Return [x, y] of the center of cell containing provided text 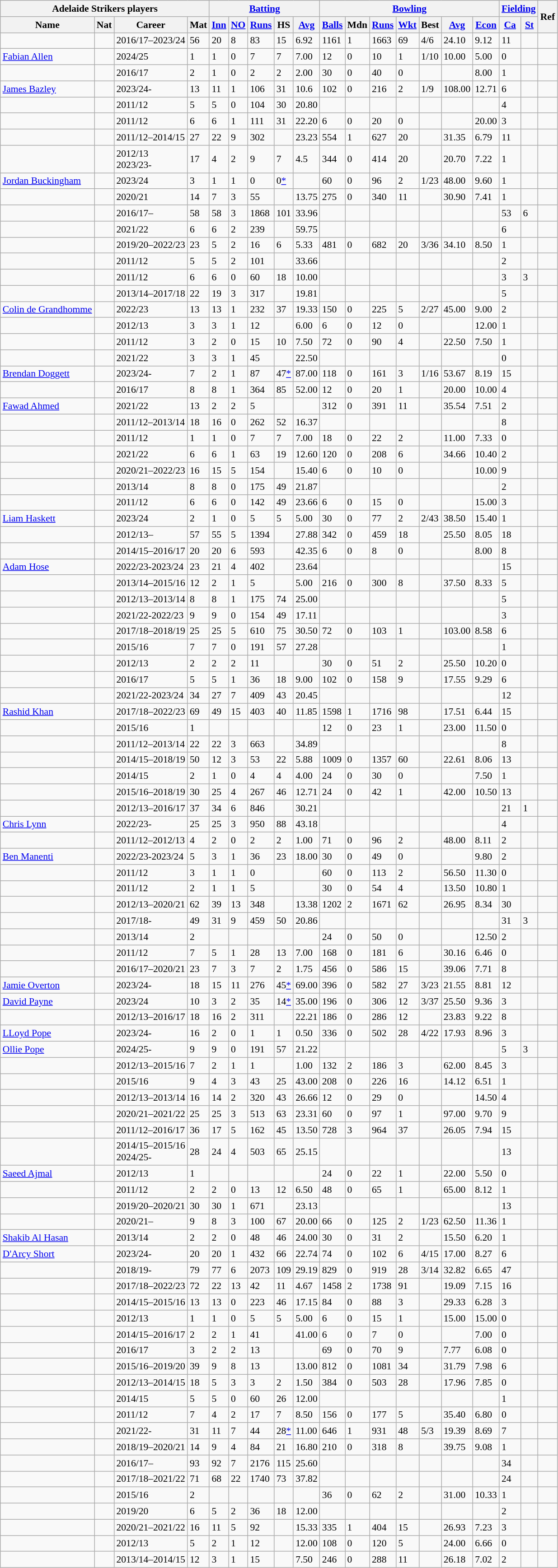
2012/13–2014/15 [150, 1383]
8.34 [486, 905]
288 [383, 1560]
964 [383, 1130]
7.85 [486, 1383]
Name [47, 25]
2012/13–2020/21 [150, 905]
47* [284, 374]
43.00 [306, 1082]
6.79 [486, 137]
132 [333, 1065]
34.66 [457, 455]
75 [284, 631]
10.80 [486, 889]
87 [261, 374]
5/3 [430, 1431]
2073 [261, 1270]
45* [284, 985]
20.80 [306, 105]
239 [261, 229]
6.65 [486, 1270]
156 [333, 1415]
51 [383, 664]
34.89 [306, 744]
56.50 [457, 873]
Brendan Doggett [47, 374]
14.12 [457, 1082]
10.20 [486, 664]
Jordan Buckingham [47, 181]
Fawad Ahmed [47, 406]
7.94 [486, 1130]
62.50 [457, 1222]
414 [383, 159]
2016/17–2023/24 [150, 41]
Fabian Allen [47, 57]
6.46 [486, 953]
2024/25 [150, 57]
31.35 [457, 137]
97.00 [457, 1114]
11.85 [306, 712]
23.00 [457, 728]
2/43 [430, 519]
317 [261, 293]
403 [261, 712]
70 [383, 1350]
100 [261, 1222]
17.00 [457, 1254]
27.28 [306, 647]
2017/18–2021/22 [150, 1479]
Ollie Pope [47, 1050]
James Bazley [47, 89]
67 [284, 1222]
20.45 [306, 696]
663 [261, 744]
1738 [383, 1286]
7.33 [486, 438]
23.83 [457, 1017]
210 [333, 1447]
829 [333, 1270]
3/23 [430, 985]
2024/25- [150, 1050]
4.00 [306, 776]
20.70 [457, 159]
161 [383, 374]
181 [383, 953]
3/14 [430, 1270]
11.36 [486, 1222]
1394 [261, 535]
16.37 [306, 422]
2022/23 [150, 310]
37.82 [306, 1479]
311 [261, 1017]
8.12 [486, 1190]
7.23 [486, 1527]
342 [333, 535]
384 [333, 1383]
17.55 [457, 679]
2012/13– [150, 535]
1868 [261, 213]
103.00 [457, 631]
31.79 [457, 1367]
728 [333, 1130]
Nat [104, 25]
232 [261, 310]
593 [261, 551]
26 [284, 1399]
Ref [548, 16]
7.98 [486, 1367]
Ca [510, 25]
9.80 [486, 856]
8.06 [486, 760]
23.64 [306, 567]
23.23 [306, 137]
554 [333, 137]
2021/22-2023/24 [150, 696]
2011/12–2014/15 [150, 137]
125 [383, 1222]
396 [333, 985]
21.22 [306, 1050]
1.75 [306, 969]
586 [383, 969]
113 [383, 873]
26.18 [457, 1560]
19.81 [306, 293]
29 [383, 1098]
2017/18- [150, 921]
2176 [261, 1463]
177 [383, 1415]
Best [430, 25]
Balls [333, 25]
7.15 [486, 1286]
2021/22-2022/23 [150, 615]
2019/20–2020/21 [150, 1206]
1161 [333, 41]
1671 [383, 905]
168 [333, 953]
69.00 [306, 985]
364 [261, 390]
931 [383, 1431]
62.00 [457, 1065]
44 [261, 1431]
1202 [333, 905]
7.77 [457, 1350]
45.00 [457, 310]
1458 [333, 1286]
11.50 [486, 728]
26.05 [457, 1130]
2019/20–2022/23 [150, 245]
6.51 [486, 1082]
276 [261, 985]
Saeed Ajmal [47, 1174]
Adam Hose [47, 567]
9.22 [486, 1017]
Fielding [519, 9]
9.36 [486, 1001]
14* [284, 1001]
83 [261, 41]
47 [510, 1270]
21.55 [457, 985]
1357 [383, 760]
10.40 [486, 455]
12.60 [306, 455]
32.82 [457, 1270]
28* [284, 1431]
11.30 [486, 873]
9.70 [486, 1114]
HS [284, 25]
8.19 [486, 374]
1663 [383, 41]
3/37 [430, 1001]
432 [261, 1254]
2020/21 [150, 197]
10.6 [306, 89]
21.87 [306, 487]
17.93 [457, 1033]
671 [261, 1206]
33.96 [306, 213]
Econ [486, 25]
Adelaide Strikers players [105, 9]
Jamie Overton [47, 985]
2013/14–2015/16 [150, 583]
2016/17–2020/21 [150, 969]
Batting [264, 9]
8.96 [486, 1033]
108.00 [457, 89]
646 [333, 1431]
2011/12–2016/17 [150, 1130]
6.44 [486, 712]
812 [333, 1367]
22.21 [306, 1017]
2012/132023/23- [150, 159]
91 [408, 1286]
6.80 [486, 1415]
7.41 [486, 197]
17.15 [306, 1303]
306 [383, 1001]
14.50 [486, 1098]
26.93 [457, 1527]
41.00 [306, 1335]
Liam Haskett [47, 519]
502 [383, 1033]
2014/15–2015/162024/25- [150, 1151]
Wkt [408, 25]
104 [261, 105]
1716 [383, 712]
56 [198, 41]
68 [219, 1479]
5.33 [306, 245]
2013/14–2017/18 [150, 293]
30.50 [306, 631]
7.22 [486, 159]
318 [383, 1447]
12.50 [486, 937]
Career [150, 25]
13.38 [306, 905]
6.00 [306, 326]
30.90 [457, 197]
Shakib Al Hasan [47, 1238]
8.11 [486, 841]
17.96 [457, 1383]
D'Arcy Short [47, 1254]
2011/12–2012/13 [150, 841]
846 [261, 808]
20.86 [306, 921]
300 [383, 583]
8.33 [486, 583]
22.20 [306, 121]
41 [261, 1335]
344 [333, 159]
4.67 [306, 1286]
226 [383, 1082]
336 [333, 1033]
481 [333, 245]
16.80 [306, 1447]
582 [383, 985]
2021/22- [150, 1431]
682 [383, 245]
320 [261, 1098]
9.60 [486, 181]
19.33 [306, 310]
19.09 [457, 1286]
8.58 [486, 631]
6.28 [486, 1303]
35.00 [306, 1001]
4/15 [430, 1254]
Mat [198, 25]
335 [333, 1527]
90 [383, 342]
35 [261, 1001]
Mdn [358, 25]
13.00 [306, 1367]
97 [383, 1114]
29.33 [457, 1303]
18.00 [306, 856]
1598 [333, 712]
39.06 [457, 969]
29.19 [306, 1270]
6.92 [306, 41]
5.50 [486, 1174]
22.61 [457, 760]
34.10 [457, 245]
13.75 [306, 197]
275 [333, 197]
0.50 [306, 1033]
98 [408, 712]
LLoyd Pope [47, 1033]
52.00 [306, 390]
15.50 [457, 1238]
35.40 [457, 1415]
2014/15–2018/19 [150, 760]
9.12 [486, 41]
5.88 [306, 760]
919 [383, 1270]
8.45 [486, 1065]
2018/19–2020/21 [150, 1447]
42.00 [457, 792]
2/27 [430, 310]
340 [383, 197]
2014/15–2015/16 [150, 1303]
26.66 [306, 1098]
8.69 [486, 1431]
196 [333, 1001]
23.13 [306, 1206]
286 [383, 1017]
150 [333, 310]
225 [383, 310]
30.16 [457, 953]
Ben Manenti [47, 856]
1.50 [306, 1383]
31.00 [457, 1495]
312 [333, 406]
Colin de Grandhomme [47, 310]
53.67 [457, 374]
2020/21–2022/23 [150, 470]
26.95 [457, 905]
65.00 [457, 1190]
2015/16–2018/19 [150, 792]
35.54 [457, 406]
1/9 [430, 89]
17.11 [306, 615]
6.66 [486, 1544]
2020/21– [150, 1222]
391 [383, 406]
27.88 [306, 535]
142 [261, 503]
2019/20 [150, 1512]
162 [261, 1130]
David Payne [47, 1001]
2018/19- [150, 1270]
73 [284, 1479]
33.66 [306, 261]
115 [284, 1463]
118 [333, 374]
402 [261, 567]
4/22 [430, 1033]
1009 [333, 760]
2022/23- [150, 824]
23.31 [306, 1114]
Inn [219, 25]
2013/14–2014/15 [150, 1560]
4.5 [306, 159]
950 [261, 824]
87.00 [306, 374]
1/16 [430, 374]
2015/16–2019/20 [150, 1367]
30.21 [306, 808]
Rashid Khan [47, 712]
79 [198, 1270]
2017/18–2018/19 [150, 631]
1/10 [430, 57]
22.00 [457, 1174]
302 [261, 137]
223 [261, 1303]
23.66 [306, 503]
513 [261, 1114]
Bowling [409, 9]
85 [284, 390]
NO [239, 25]
109 [284, 1270]
456 [333, 969]
610 [261, 631]
262 [261, 422]
25.15 [306, 1151]
8.05 [486, 535]
52 [284, 422]
42.35 [306, 551]
1081 [383, 1367]
St [529, 25]
8.81 [486, 985]
6.20 [486, 1238]
25.00 [306, 599]
9.08 [486, 1447]
7.02 [486, 1560]
7.51 [486, 406]
59.75 [306, 229]
267 [261, 792]
Chris Lynn [47, 824]
25.60 [306, 1463]
348 [261, 905]
15.33 [306, 1527]
6.08 [486, 1350]
111 [261, 121]
409 [261, 696]
246 [333, 1560]
10.50 [486, 792]
108 [333, 1544]
7.71 [486, 969]
158 [383, 679]
3/36 [430, 245]
24.10 [457, 41]
22.74 [306, 1254]
93 [198, 1463]
8.27 [486, 1254]
37.50 [457, 583]
1740 [261, 1479]
10.33 [486, 1495]
38.50 [457, 519]
103 [383, 631]
39.75 [457, 1447]
2012/13–2015/16 [150, 1065]
19.39 [457, 1431]
4/6 [430, 41]
43.18 [306, 824]
627 [383, 137]
404 [383, 1527]
6.50 [306, 1190]
2.00 [306, 73]
106 [261, 89]
9.29 [486, 679]
17.51 [457, 712]
0* [284, 181]
54 [383, 889]
